Scan for the cell matching the given text and deliver its (X, Y) coordinate at center. 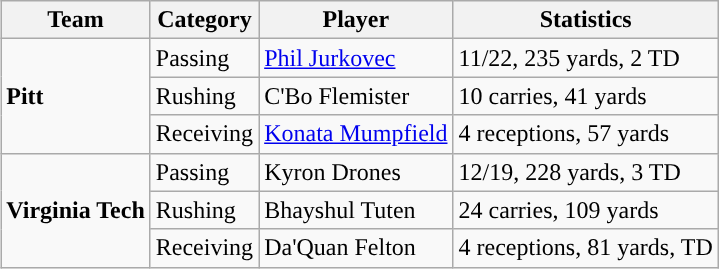
10 carries, 41 yards (586, 96)
12/19, 228 yards, 3 TD (586, 172)
11/22, 235 yards, 2 TD (586, 58)
4 receptions, 81 yards, TD (586, 248)
Statistics (586, 20)
Team (76, 20)
24 carries, 109 yards (586, 210)
Bhayshul Tuten (356, 210)
Konata Mumpfield (356, 134)
Category (204, 20)
Da'Quan Felton (356, 248)
Player (356, 20)
C'Bo Flemister (356, 96)
Pitt (76, 96)
Phil Jurkovec (356, 58)
4 receptions, 57 yards (586, 134)
Kyron Drones (356, 172)
Virginia Tech (76, 210)
